Output the [x, y] coordinate of the center of the cell containing the given text.  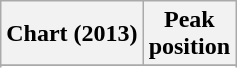
Peakposition [189, 34]
Chart (2013) [72, 34]
